Find where the given text appears and provide that cell's center as [X, Y] coordinate. 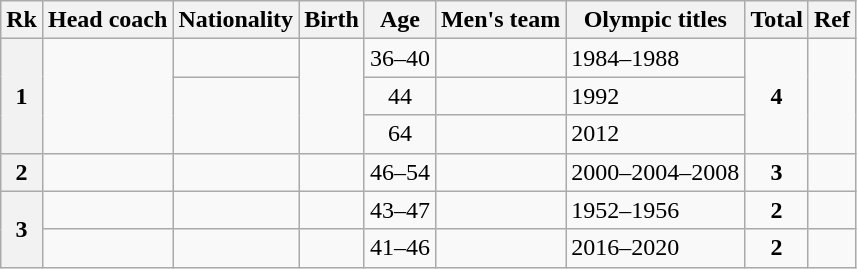
1992 [656, 96]
1 [22, 96]
43–47 [400, 210]
2012 [656, 134]
1952–1956 [656, 210]
Birth [332, 20]
Rk [22, 20]
2016–2020 [656, 248]
4 [777, 96]
46–54 [400, 172]
36–40 [400, 58]
Men's team [500, 20]
44 [400, 96]
Total [777, 20]
Nationality [236, 20]
64 [400, 134]
1984–1988 [656, 58]
41–46 [400, 248]
Ref [832, 20]
Olympic titles [656, 20]
2000–2004–2008 [656, 172]
Head coach [107, 20]
Age [400, 20]
